Output the (X, Y) coordinate of the center of the cell containing the given text.  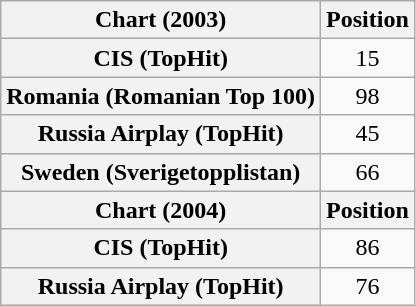
86 (368, 248)
45 (368, 134)
98 (368, 96)
66 (368, 172)
Sweden (Sverigetopplistan) (161, 172)
15 (368, 58)
76 (368, 286)
Romania (Romanian Top 100) (161, 96)
Chart (2004) (161, 210)
Chart (2003) (161, 20)
